Return the [X, Y] coordinate for the center point of the cell that contains the specified text.  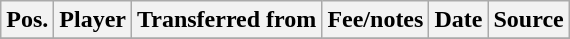
Pos. [28, 20]
Transferred from [227, 20]
Source [528, 20]
Date [458, 20]
Player [93, 20]
Fee/notes [376, 20]
